Detect which cell encompasses the target text, then output its [X, Y] center coordinate. 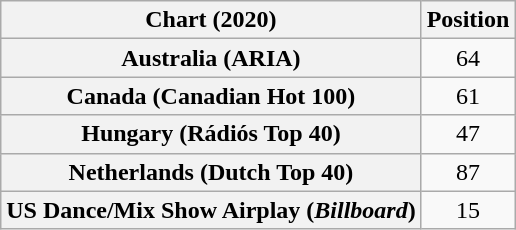
Australia (ARIA) [211, 58]
64 [468, 58]
Chart (2020) [211, 20]
Position [468, 20]
US Dance/Mix Show Airplay (Billboard) [211, 210]
47 [468, 134]
Netherlands (Dutch Top 40) [211, 172]
15 [468, 210]
87 [468, 172]
Hungary (Rádiós Top 40) [211, 134]
61 [468, 96]
Canada (Canadian Hot 100) [211, 96]
